For the text-containing cell, return its midpoint in (x, y) coordinate format. 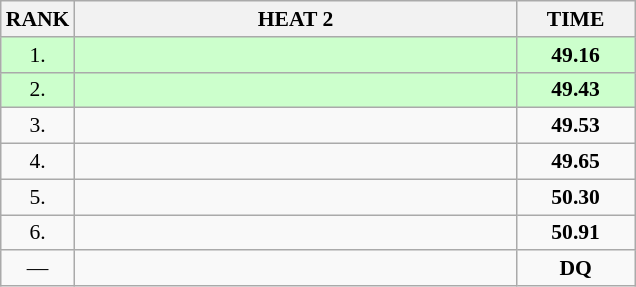
49.43 (576, 90)
1. (38, 55)
— (38, 269)
2. (38, 90)
50.30 (576, 197)
50.91 (576, 233)
49.16 (576, 55)
RANK (38, 19)
DQ (576, 269)
HEAT 2 (295, 19)
4. (38, 162)
TIME (576, 19)
5. (38, 197)
3. (38, 126)
49.65 (576, 162)
6. (38, 233)
49.53 (576, 126)
